Search for the cell housing the specified text and yield its [x, y] center coordinate. 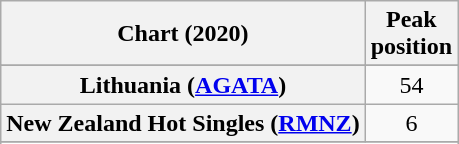
54 [411, 85]
Peakposition [411, 34]
New Zealand Hot Singles (RMNZ) [183, 123]
Chart (2020) [183, 34]
Lithuania (AGATA) [183, 85]
6 [411, 123]
